Return [X, Y] of the center of cell containing provided text 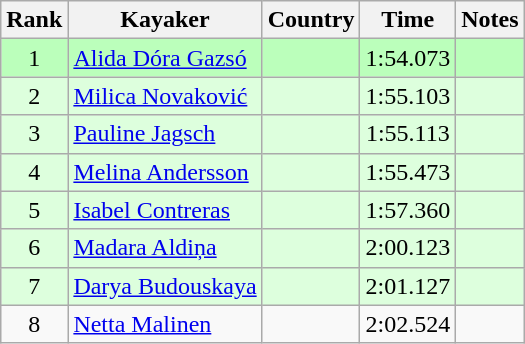
1:57.360 [408, 210]
1:55.473 [408, 172]
7 [34, 286]
Rank [34, 20]
Alida Dóra Gazsó [165, 58]
Milica Novaković [165, 96]
5 [34, 210]
1:55.113 [408, 134]
2:00.123 [408, 248]
Country [311, 20]
2:02.524 [408, 324]
8 [34, 324]
Time [408, 20]
3 [34, 134]
2:01.127 [408, 286]
Pauline Jagsch [165, 134]
2 [34, 96]
Netta Malinen [165, 324]
4 [34, 172]
Isabel Contreras [165, 210]
Melina Andersson [165, 172]
1 [34, 58]
1:55.103 [408, 96]
Darya Budouskaya [165, 286]
6 [34, 248]
1:54.073 [408, 58]
Notes [490, 20]
Madara Aldiņa [165, 248]
Kayaker [165, 20]
